Identify which cell holds the provided text, then report its (x, y) central coordinate. 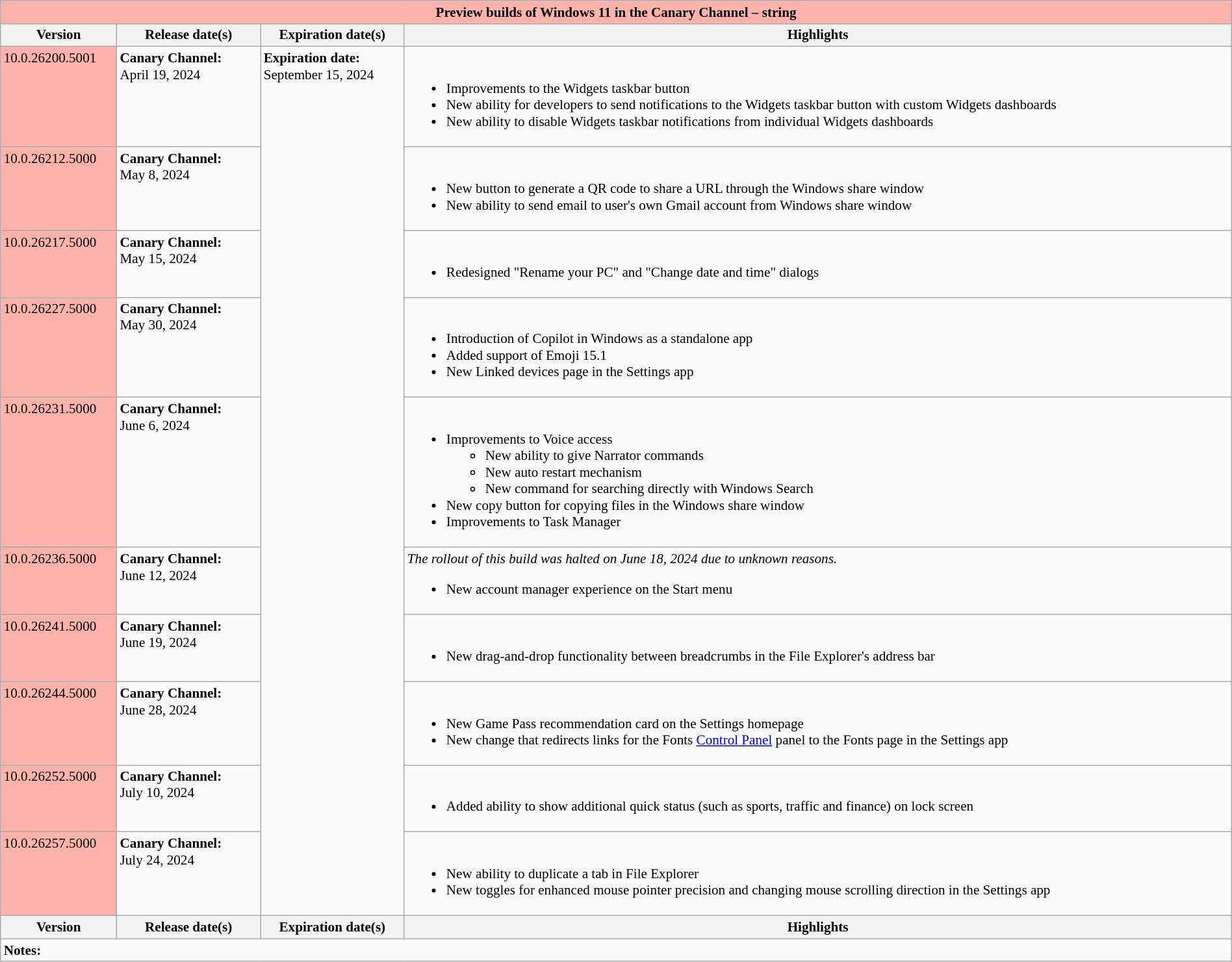
Preview builds of Windows 11 in the Canary Channel – string (616, 12)
10.0.26241.5000 (58, 648)
Canary Channel:May 8, 2024 (188, 188)
Expiration date:September 15, 2024 (333, 481)
Added ability to show additional quick status (such as sports, traffic and finance) on lock screen (817, 799)
10.0.26231.5000 (58, 473)
10.0.26200.5001 (58, 97)
Redesigned "Rename your PC" and "Change date and time" dialogs (817, 264)
10.0.26227.5000 (58, 348)
Introduction of Copilot in Windows as a standalone appAdded support of Emoji 15.1New Linked devices page in the Settings app (817, 348)
10.0.26217.5000 (58, 264)
Canary Channel:July 10, 2024 (188, 799)
New drag-and-drop functionality between breadcrumbs in the File Explorer's address bar (817, 648)
10.0.26252.5000 (58, 799)
Canary Channel:June 12, 2024 (188, 581)
Notes: (616, 950)
Canary Channel:June 19, 2024 (188, 648)
10.0.26212.5000 (58, 188)
Canary Channel:May 30, 2024 (188, 348)
10.0.26257.5000 (58, 874)
Canary Channel:May 15, 2024 (188, 264)
The rollout of this build was halted on June 18, 2024 due to unknown reasons.New account manager experience on the Start menu (817, 581)
Canary Channel:April 19, 2024 (188, 97)
10.0.26236.5000 (58, 581)
10.0.26244.5000 (58, 724)
Canary Channel:July 24, 2024 (188, 874)
Canary Channel:June 6, 2024 (188, 473)
Canary Channel:June 28, 2024 (188, 724)
